Provide the [X, Y] coordinate of the cell's center where the given text is located.  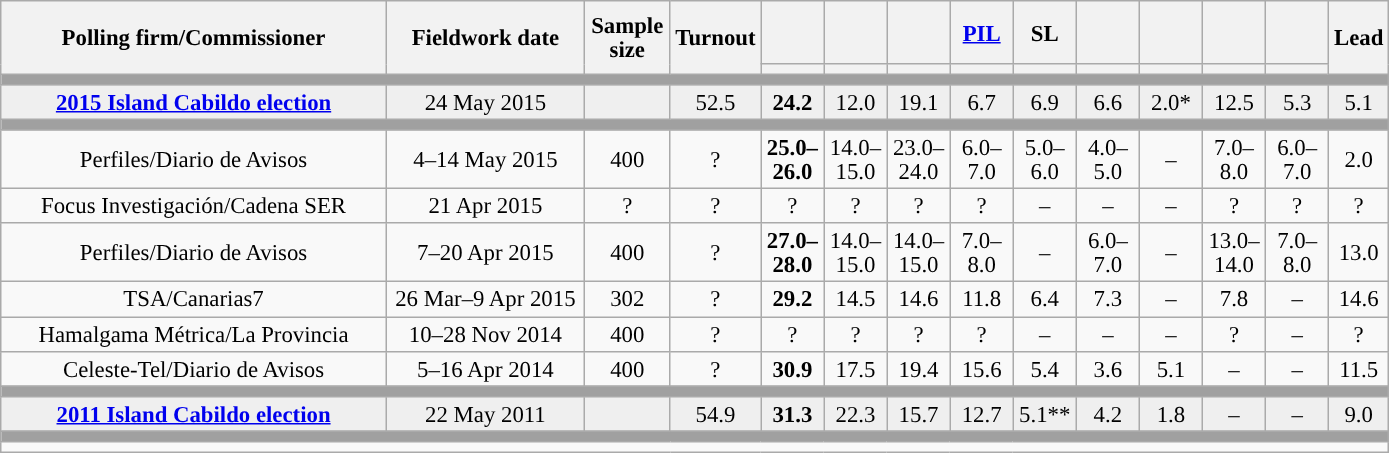
14.5 [856, 300]
5–16 Apr 2014 [485, 368]
54.9 [716, 414]
Hamalgama Métrica/La Provincia [194, 334]
2015 Island Cabildo election [194, 102]
TSA/Canarias7 [194, 300]
6.6 [1108, 102]
22 May 2011 [485, 414]
24 May 2015 [485, 102]
2011 Island Cabildo election [194, 414]
6.7 [982, 102]
12.0 [856, 102]
23.0–24.0 [918, 160]
302 [627, 300]
7.3 [1108, 300]
12.5 [1234, 102]
11.8 [982, 300]
Sample size [627, 38]
2.0 [1359, 160]
9.0 [1359, 414]
Turnout [716, 38]
13.0–14.0 [1234, 254]
13.0 [1359, 254]
5.0–6.0 [1044, 160]
5.1** [1044, 414]
SL [1044, 32]
10–28 Nov 2014 [485, 334]
19.1 [918, 102]
12.7 [982, 414]
21 Apr 2015 [485, 206]
29.2 [792, 300]
4–14 May 2015 [485, 160]
PIL [982, 32]
Polling firm/Commissioner [194, 38]
Focus Investigación/Cadena SER [194, 206]
15.7 [918, 414]
24.2 [792, 102]
Celeste-Tel/Diario de Avisos [194, 368]
15.6 [982, 368]
4.2 [1108, 414]
6.9 [1044, 102]
7–20 Apr 2015 [485, 254]
26 Mar–9 Apr 2015 [485, 300]
31.3 [792, 414]
30.9 [792, 368]
3.6 [1108, 368]
11.5 [1359, 368]
5.3 [1298, 102]
6.4 [1044, 300]
27.0–28.0 [792, 254]
2.0* [1170, 102]
1.8 [1170, 414]
25.0–26.0 [792, 160]
52.5 [716, 102]
7.8 [1234, 300]
19.4 [918, 368]
Fieldwork date [485, 38]
Lead [1359, 38]
4.0–5.0 [1108, 160]
5.4 [1044, 368]
17.5 [856, 368]
22.3 [856, 414]
